Pinpoint the cell where the given text exists, returning its (x, y) midpoint coordinate. 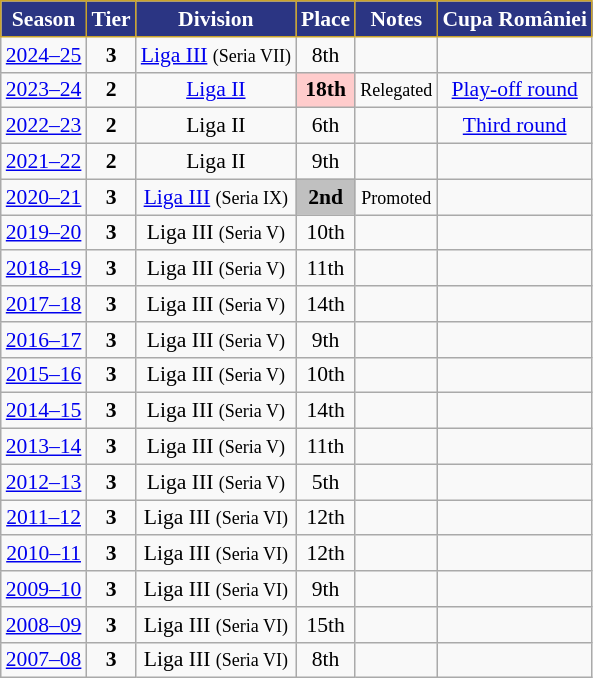
2022–23 (44, 126)
Relegated (396, 90)
2nd (326, 197)
Liga III (Seria VII) (216, 55)
2016–17 (44, 340)
15th (326, 625)
Place (326, 19)
2012–13 (44, 482)
2008–09 (44, 625)
2015–16 (44, 375)
Liga III (Seria IX) (216, 197)
2014–15 (44, 411)
5th (326, 482)
2010–11 (44, 554)
2018–19 (44, 269)
2017–18 (44, 304)
Cupa României (514, 19)
2020–21 (44, 197)
Tier (110, 19)
2021–22 (44, 162)
Third round (514, 126)
Promoted (396, 197)
18th (326, 90)
2007–08 (44, 660)
2023–24 (44, 90)
2024–25 (44, 55)
2009–10 (44, 589)
Season (44, 19)
Division (216, 19)
Notes (396, 19)
6th (326, 126)
2011–12 (44, 518)
2019–20 (44, 233)
2013–14 (44, 447)
Play-off round (514, 90)
